Locate the cell with the specified text and output its [x, y] center coordinate. 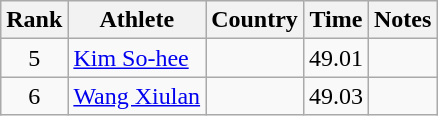
5 [34, 58]
Time [336, 20]
Wang Xiulan [137, 96]
Rank [34, 20]
Notes [402, 20]
Kim So-hee [137, 58]
49.01 [336, 58]
Athlete [137, 20]
Country [255, 20]
6 [34, 96]
49.03 [336, 96]
